Output the (x, y) coordinate of the center of the cell containing the given text.  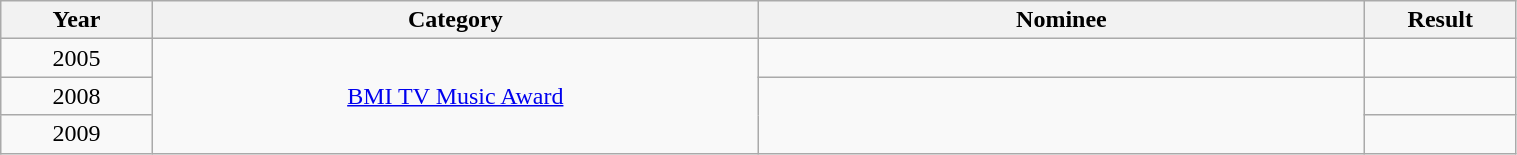
Category (455, 20)
Result (1440, 20)
2009 (77, 134)
2008 (77, 96)
BMI TV Music Award (455, 96)
Nominee (1061, 20)
2005 (77, 58)
Year (77, 20)
